Detect which cell encompasses the target text, then output its [X, Y] center coordinate. 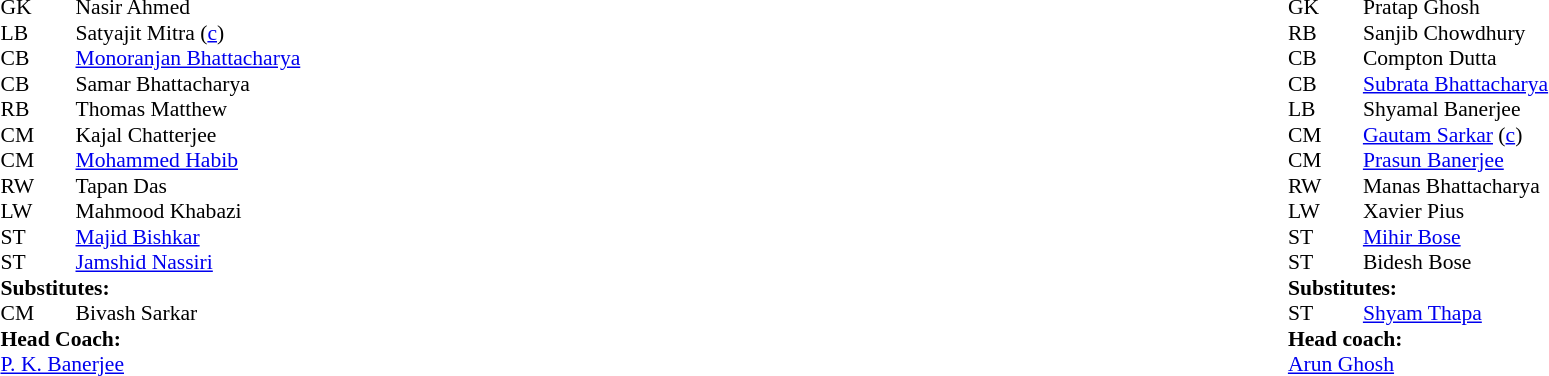
Monoranjan Bhattacharya [188, 59]
Majid Bishkar [188, 237]
Bivash Sarkar [188, 313]
Satyajit Mitra (c) [188, 33]
Sanjib Chowdhury [1456, 33]
Manas Bhattacharya [1456, 186]
Mihir Bose [1456, 237]
Subrata Bhattacharya [1456, 84]
Compton Dutta [1456, 59]
Head coach: [1418, 339]
Samar Bhattacharya [188, 84]
Mahmood Khabazi [188, 211]
Mohammed Habib [188, 161]
Gautam Sarkar (c) [1456, 135]
Thomas Matthew [188, 109]
Bidesh Bose [1456, 263]
Xavier Pius [1456, 211]
Kajal Chatterjee [188, 135]
Head Coach: [150, 339]
Shyam Thapa [1456, 313]
Jamshid Nassiri [188, 263]
Tapan Das [188, 186]
Prasun Banerjee [1456, 161]
Shyamal Banerjee [1456, 109]
